Search for the cell housing the specified text and yield its (X, Y) center coordinate. 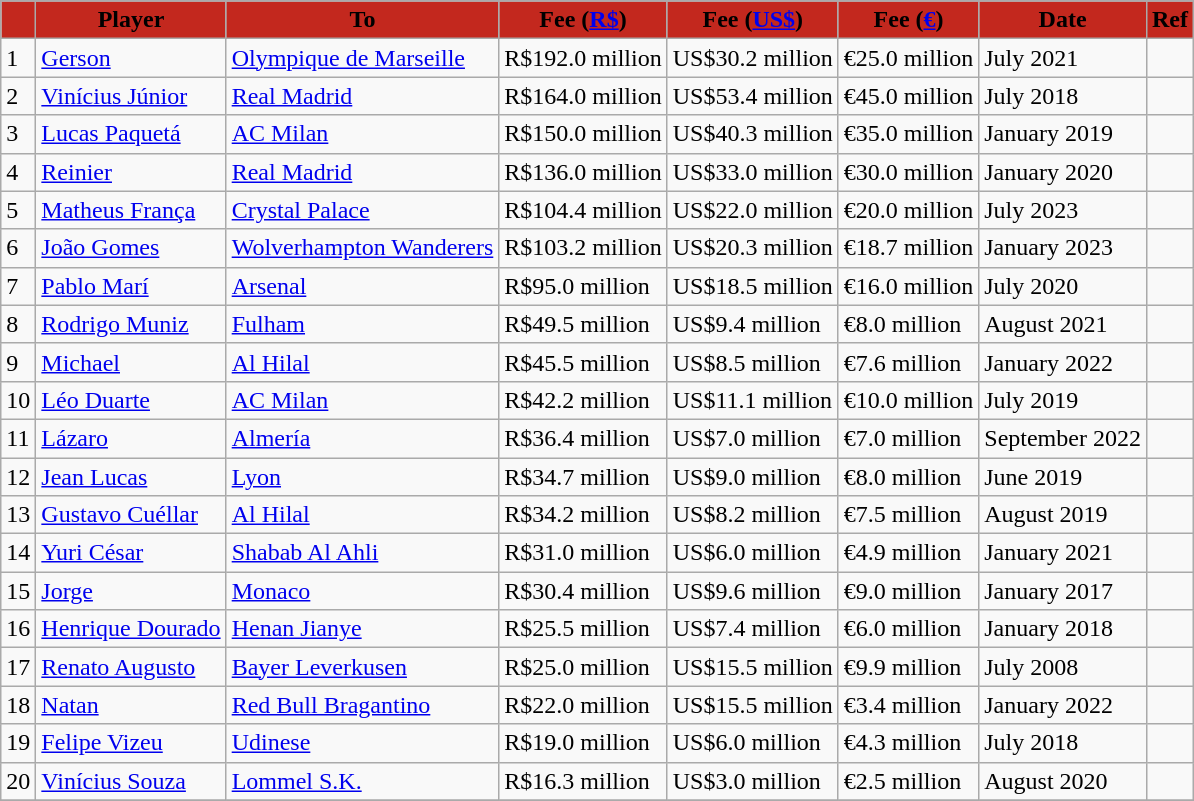
€20.0 million (908, 210)
R$34.2 million (583, 515)
Renato Augusto (131, 667)
Reinier (131, 172)
12 (18, 477)
R$103.2 million (583, 248)
10 (18, 400)
US$8.2 million (752, 515)
Arsenal (362, 286)
US$7.4 million (752, 629)
14 (18, 553)
€9.0 million (908, 591)
15 (18, 591)
Lucas Paquetá (131, 134)
US$40.3 million (752, 134)
US$11.1 million (752, 400)
Fee (R$) (583, 20)
€4.3 million (908, 743)
R$30.4 million (583, 591)
R$19.0 million (583, 743)
R$36.4 million (583, 438)
€18.7 million (908, 248)
Date (1063, 20)
João Gomes (131, 248)
R$95.0 million (583, 286)
2 (18, 96)
January 2023 (1063, 248)
January 2018 (1063, 629)
13 (18, 515)
Yuri César (131, 553)
R$192.0 million (583, 58)
Vinícius Souza (131, 781)
US$18.5 million (752, 286)
Shabab Al Ahli (362, 553)
6 (18, 248)
July 2023 (1063, 210)
Henrique Dourado (131, 629)
€3.4 million (908, 705)
January 2021 (1063, 553)
R$31.0 million (583, 553)
€35.0 million (908, 134)
R$104.4 million (583, 210)
11 (18, 438)
July 2008 (1063, 667)
Vinícius Júnior (131, 96)
R$150.0 million (583, 134)
June 2019 (1063, 477)
Henan Jianye (362, 629)
US$8.5 million (752, 362)
Red Bull Bragantino (362, 705)
Monaco (362, 591)
August 2020 (1063, 781)
€2.5 million (908, 781)
July 2020 (1063, 286)
4 (18, 172)
US$33.0 million (752, 172)
Pablo Marí (131, 286)
€10.0 million (908, 400)
R$49.5 million (583, 324)
US$30.2 million (752, 58)
Michael (131, 362)
Almería (362, 438)
January 2017 (1063, 591)
16 (18, 629)
R$164.0 million (583, 96)
August 2019 (1063, 515)
To (362, 20)
€16.0 million (908, 286)
US$3.0 million (752, 781)
US$9.6 million (752, 591)
€7.6 million (908, 362)
US$53.4 million (752, 96)
Udinese (362, 743)
Gerson (131, 58)
January 2020 (1063, 172)
July 2019 (1063, 400)
€7.5 million (908, 515)
Lázaro (131, 438)
8 (18, 324)
Matheus França (131, 210)
Rodrigo Muniz (131, 324)
R$16.3 million (583, 781)
€45.0 million (908, 96)
7 (18, 286)
Wolverhampton Wanderers (362, 248)
Fee (US$) (752, 20)
19 (18, 743)
Ref (1170, 20)
US$9.0 million (752, 477)
R$34.7 million (583, 477)
Jorge (131, 591)
3 (18, 134)
€6.0 million (908, 629)
1 (18, 58)
20 (18, 781)
9 (18, 362)
Felipe Vizeu (131, 743)
July 2021 (1063, 58)
€7.0 million (908, 438)
Gustavo Cuéllar (131, 515)
17 (18, 667)
Lyon (362, 477)
Léo Duarte (131, 400)
Bayer Leverkusen (362, 667)
R$42.2 million (583, 400)
€25.0 million (908, 58)
5 (18, 210)
US$22.0 million (752, 210)
R$45.5 million (583, 362)
August 2021 (1063, 324)
Fee (€) (908, 20)
18 (18, 705)
€9.9 million (908, 667)
R$136.0 million (583, 172)
R$22.0 million (583, 705)
Jean Lucas (131, 477)
Crystal Palace (362, 210)
US$7.0 million (752, 438)
US$9.4 million (752, 324)
R$25.5 million (583, 629)
Fulham (362, 324)
Olympique de Marseille (362, 58)
US$20.3 million (752, 248)
January 2019 (1063, 134)
€4.9 million (908, 553)
R$25.0 million (583, 667)
€30.0 million (908, 172)
Natan (131, 705)
Player (131, 20)
September 2022 (1063, 438)
Lommel S.K. (362, 781)
